Output the [X, Y] coordinate of the center of the cell containing the given text.  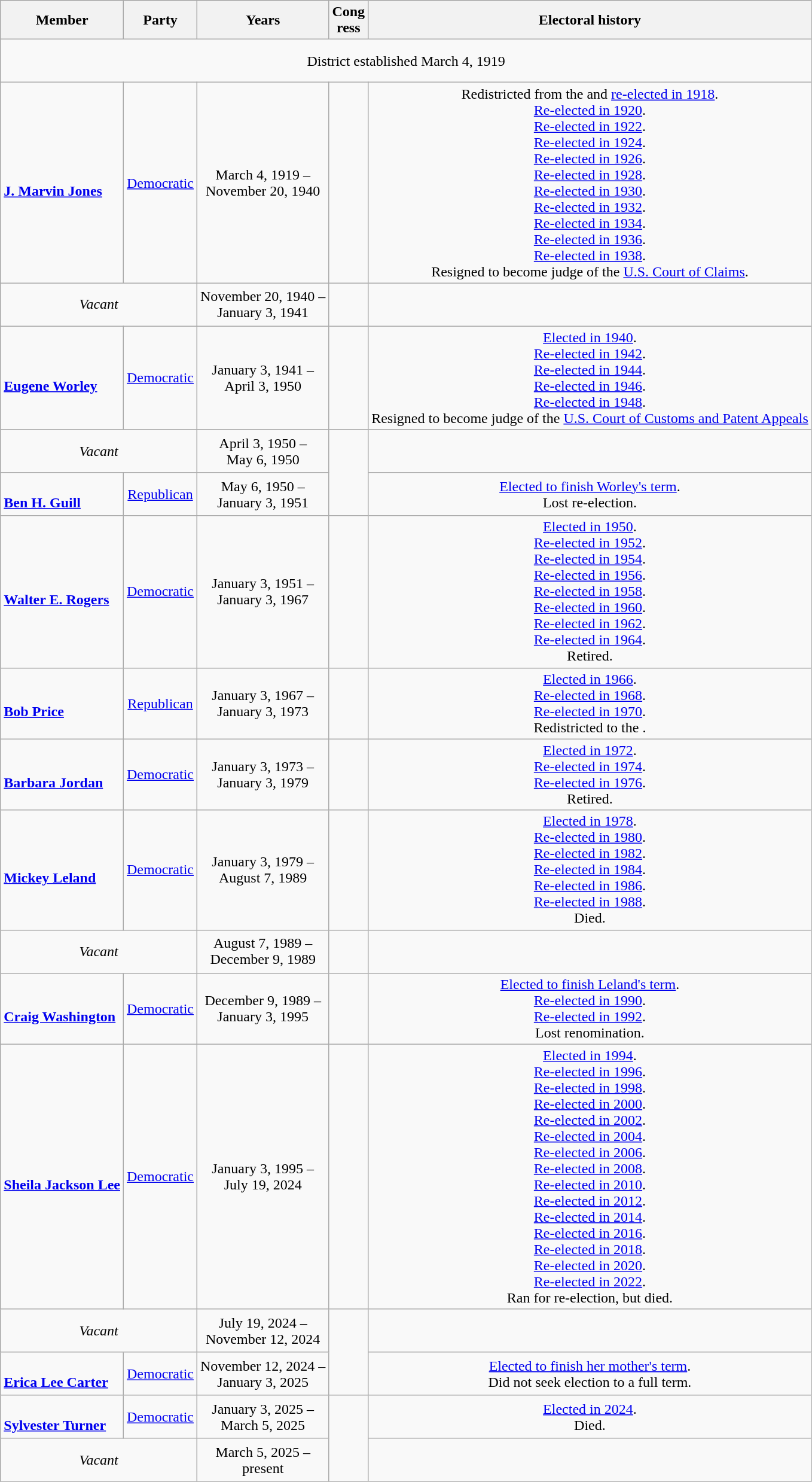
July 19, 2024 –November 12, 2024 [263, 1331]
Member [62, 20]
Craig Washington [62, 1009]
January 3, 1951 –January 3, 1967 [263, 592]
Eugene Worley [62, 378]
Sheila Jackson Lee [62, 1176]
January 3, 1995 –July 19, 2024 [263, 1176]
May 6, 1950 –January 3, 1951 [263, 494]
March 4, 1919 –November 20, 1940 [263, 183]
January 3, 1941 –April 3, 1950 [263, 378]
Mickey Leland [62, 870]
Party [160, 20]
Years [263, 20]
November 20, 1940 –January 3, 1941 [263, 305]
J. Marvin Jones [62, 183]
Elected in 1972.Re-elected in 1974.Re-elected in 1976.Retired. [590, 774]
Elected to finish Worley's term.Lost re-election. [590, 494]
April 3, 1950 –May 6, 1950 [263, 451]
Bob Price [62, 704]
Walter E. Rogers [62, 592]
District established March 4, 1919 [407, 61]
December 9, 1989 –January 3, 1995 [263, 1009]
August 7, 1989 –December 9, 1989 [263, 951]
November 12, 2024 –January 3, 2025 [263, 1374]
March 5, 2025 –present [263, 1460]
January 3, 2025 –March 5, 2025 [263, 1417]
Sylvester Turner [62, 1417]
January 3, 1967 –January 3, 1973 [263, 704]
Erica Lee Carter [62, 1374]
January 3, 1979 –August 7, 1989 [263, 870]
Elected to finish Leland's term.Re-elected in 1990.Re-elected in 1992.Lost renomination. [590, 1009]
Congress [349, 20]
Barbara Jordan [62, 774]
Ben H. Guill [62, 494]
Elected in 1966.Re-elected in 1968.Re-elected in 1970.Redistricted to the . [590, 704]
January 3, 1973 –January 3, 1979 [263, 774]
Elected to finish her mother's term.Did not seek election to a full term. [590, 1374]
Electoral history [590, 20]
Elected in 1978.Re-elected in 1980.Re-elected in 1982.Re-elected in 1984.Re-elected in 1986.Re-elected in 1988.Died. [590, 870]
Elected in 2024.Died. [590, 1417]
